Search for the cell housing the specified text and yield its (x, y) center coordinate. 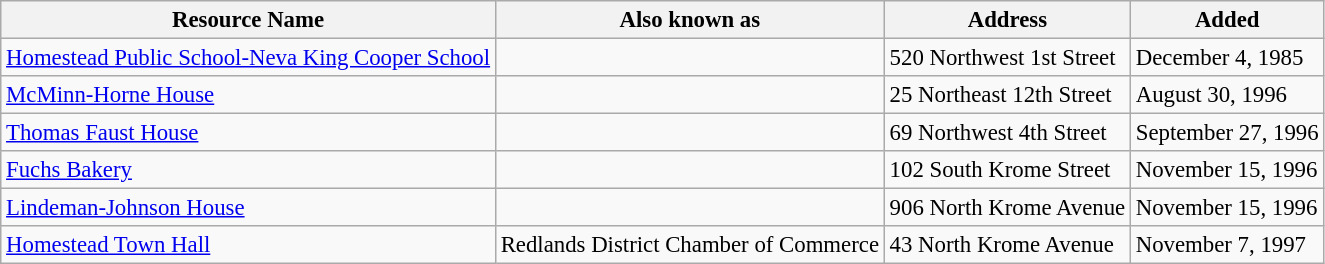
69 Northwest 4th Street (1007, 133)
906 North Krome Avenue (1007, 208)
Added (1226, 20)
Fuchs Bakery (248, 170)
December 4, 1985 (1226, 58)
520 Northwest 1st Street (1007, 58)
Homestead Public School-Neva King Cooper School (248, 58)
September 27, 1996 (1226, 133)
25 Northeast 12th Street (1007, 95)
102 South Krome Street (1007, 170)
Resource Name (248, 20)
43 North Krome Avenue (1007, 245)
Also known as (690, 20)
Thomas Faust House (248, 133)
November 7, 1997 (1226, 245)
August 30, 1996 (1226, 95)
Redlands District Chamber of Commerce (690, 245)
McMinn-Horne House (248, 95)
Address (1007, 20)
Lindeman-Johnson House (248, 208)
Homestead Town Hall (248, 245)
